From the cell containing the given text, extract its center point as [X, Y] coordinate. 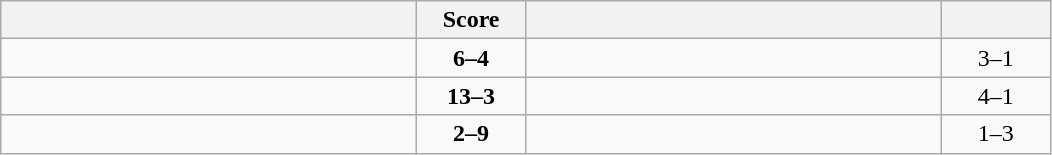
2–9 [472, 134]
Score [472, 20]
4–1 [996, 96]
6–4 [472, 58]
13–3 [472, 96]
1–3 [996, 134]
3–1 [996, 58]
